Search for the cell housing the specified text and yield its [x, y] center coordinate. 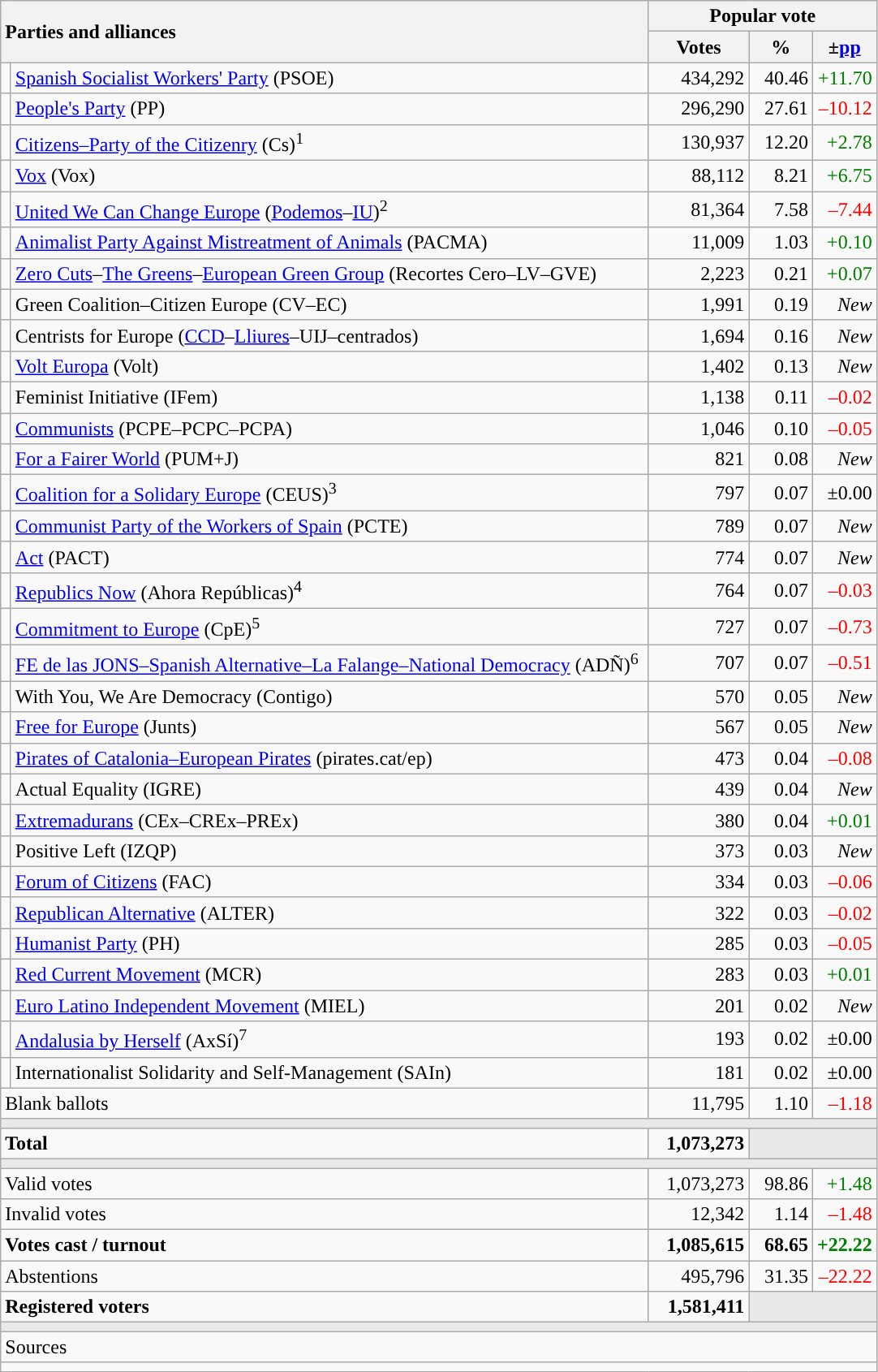
567 [699, 727]
–22.22 [844, 1276]
For a Fairer World (PUM+J) [329, 459]
1,581,411 [699, 1307]
–0.73 [844, 627]
570 [699, 697]
People's Party (PP) [329, 109]
8.21 [781, 176]
Registered voters [325, 1307]
–1.18 [844, 1103]
Red Current Movement (MCR) [329, 975]
Votes [699, 47]
707 [699, 662]
Communists (PCPE–PCPC–PCPA) [329, 429]
495,796 [699, 1276]
0.08 [781, 459]
–0.51 [844, 662]
0.13 [781, 366]
0.11 [781, 397]
98.86 [781, 1184]
821 [699, 459]
Parties and alliances [325, 32]
11,009 [699, 243]
Citizens–Party of the Citizenry (Cs)1 [329, 143]
7.58 [781, 209]
2,223 [699, 274]
473 [699, 758]
296,290 [699, 109]
334 [699, 882]
1.14 [781, 1215]
Humanist Party (PH) [329, 944]
+6.75 [844, 176]
Free for Europe (Junts) [329, 727]
FE de las JONS–Spanish Alternative–La Falange–National Democracy (ADÑ)6 [329, 662]
1.10 [781, 1103]
88,112 [699, 176]
0.16 [781, 335]
789 [699, 526]
Andalusia by Herself (AxSí)7 [329, 1039]
130,937 [699, 143]
434,292 [699, 78]
+1.48 [844, 1184]
–7.44 [844, 209]
Vox (Vox) [329, 176]
Animalist Party Against Mistreatment of Animals (PACMA) [329, 243]
0.19 [781, 304]
1,991 [699, 304]
+2.78 [844, 143]
1,085,615 [699, 1245]
Spanish Socialist Workers' Party (PSOE) [329, 78]
1.03 [781, 243]
±pp [844, 47]
12,342 [699, 1215]
+22.22 [844, 1245]
+11.70 [844, 78]
12.20 [781, 143]
With You, We Are Democracy (Contigo) [329, 697]
201 [699, 1006]
Sources [438, 1347]
Commitment to Europe (CpE)5 [329, 627]
181 [699, 1072]
Votes cast / turnout [325, 1245]
Euro Latino Independent Movement (MIEL) [329, 1006]
0.21 [781, 274]
727 [699, 627]
% [781, 47]
Positive Left (IZQP) [329, 851]
Abstentions [325, 1276]
Act (PACT) [329, 557]
Green Coalition–Citizen Europe (CV–EC) [329, 304]
Extremadurans (CEx–CREx–PREx) [329, 820]
United We Can Change Europe (Podemos–IU)2 [329, 209]
31.35 [781, 1276]
1,694 [699, 335]
Popular vote [763, 16]
380 [699, 820]
Actual Equality (IGRE) [329, 789]
283 [699, 975]
–10.12 [844, 109]
81,364 [699, 209]
–0.06 [844, 882]
193 [699, 1039]
40.46 [781, 78]
11,795 [699, 1103]
–0.03 [844, 591]
Total [325, 1143]
Feminist Initiative (IFem) [329, 397]
1,138 [699, 397]
Communist Party of the Workers of Spain (PCTE) [329, 526]
774 [699, 557]
Internationalist Solidarity and Self-Management (SAIn) [329, 1072]
322 [699, 913]
Republican Alternative (ALTER) [329, 913]
Republics Now (Ahora Repúblicas)4 [329, 591]
1,046 [699, 429]
–1.48 [844, 1215]
0.10 [781, 429]
+0.07 [844, 274]
Zero Cuts–The Greens–European Green Group (Recortes Cero–LV–GVE) [329, 274]
Volt Europa (Volt) [329, 366]
Forum of Citizens (FAC) [329, 882]
27.61 [781, 109]
–0.08 [844, 758]
Valid votes [325, 1184]
285 [699, 944]
Pirates of Catalonia–European Pirates (pirates.cat/ep) [329, 758]
764 [699, 591]
797 [699, 494]
Coalition for a Solidary Europe (CEUS)3 [329, 494]
Invalid votes [325, 1215]
68.65 [781, 1245]
Centrists for Europe (CCD–Lliures–UIJ–centrados) [329, 335]
+0.10 [844, 243]
1,402 [699, 366]
Blank ballots [325, 1103]
373 [699, 851]
439 [699, 789]
